Return the [X, Y] coordinate for the center point of the cell that contains the specified text.  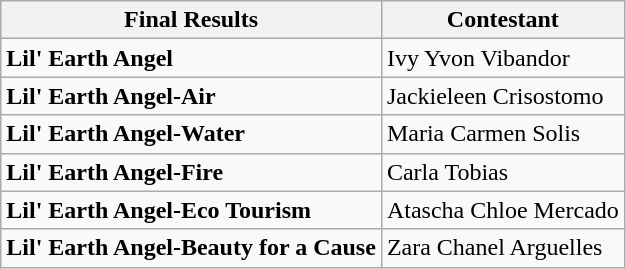
Lil' Earth Angel-Beauty for a Cause [192, 248]
Lil' Earth Angel-Eco Tourism [192, 210]
Contestant [502, 20]
Lil' Earth Angel-Water [192, 134]
Lil' Earth Angel [192, 58]
Maria Carmen Solis [502, 134]
Jackieleen Crisostomo [502, 96]
Lil' Earth Angel-Air [192, 96]
Lil' Earth Angel-Fire [192, 172]
Atascha Chloe Mercado [502, 210]
Ivy Yvon Vibandor [502, 58]
Final Results [192, 20]
Carla Tobias [502, 172]
Zara Chanel Arguelles [502, 248]
